Pinpoint the cell where the given text exists, returning its (x, y) midpoint coordinate. 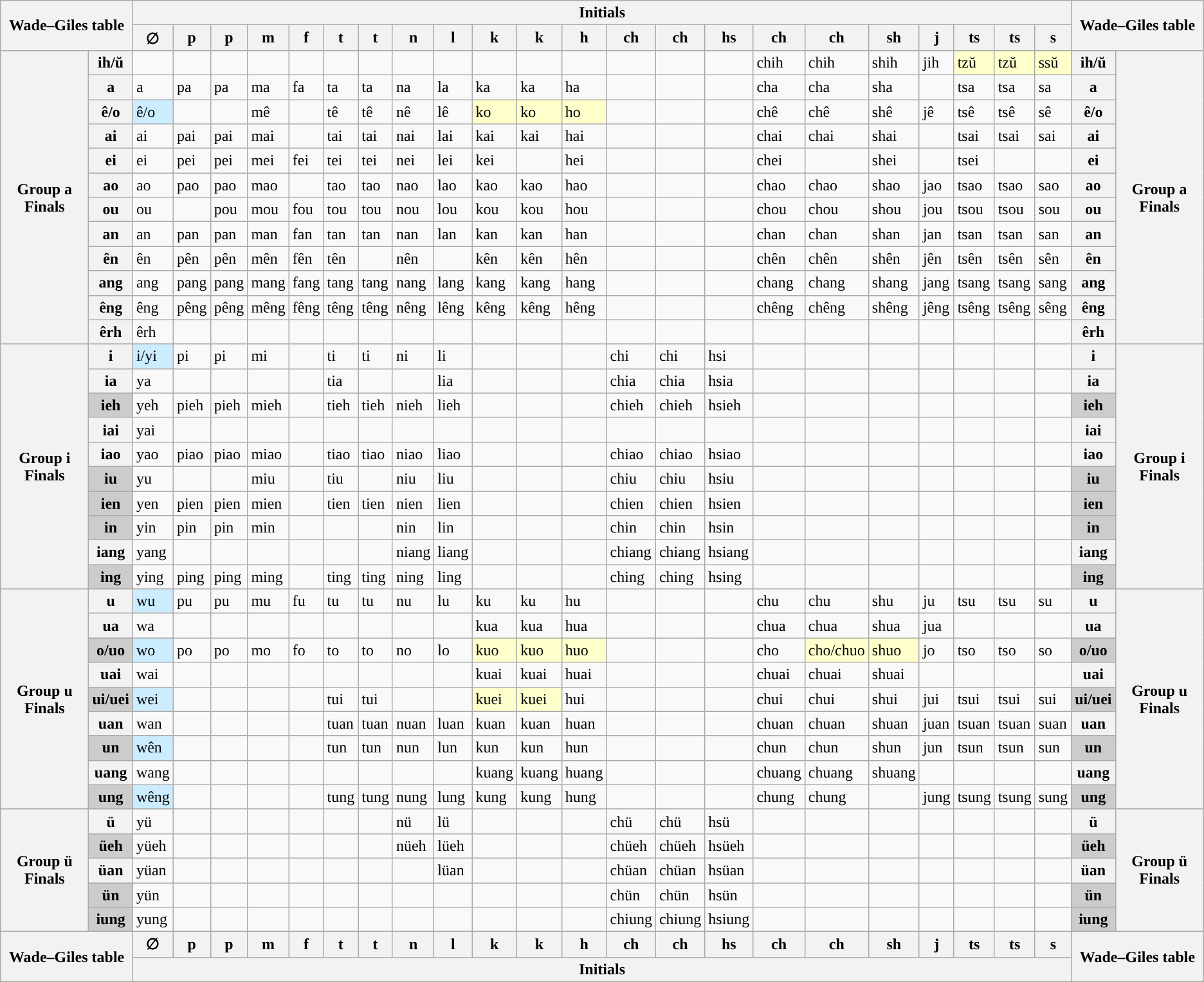
yang (153, 552)
nüeh (413, 846)
wan (153, 723)
hang (584, 283)
niang (413, 552)
jêng (936, 307)
ling (453, 577)
nang (413, 283)
juan (936, 723)
wên (153, 748)
nung (413, 797)
yeh (153, 405)
hai (584, 136)
su (1053, 601)
lu (453, 601)
hui (584, 699)
suan (1053, 723)
miao (268, 454)
hên (584, 259)
shun (894, 748)
fan (306, 234)
hsiung (729, 920)
nuan (413, 723)
sung (1053, 797)
mai (268, 136)
ying (153, 577)
shuai (894, 675)
fo (306, 650)
li (453, 356)
hsün (729, 895)
mo (268, 650)
hsiu (729, 478)
mêng (268, 307)
lan (453, 234)
sên (1053, 259)
yün (153, 895)
nin (413, 528)
kei (495, 161)
nou (413, 210)
jou (936, 210)
mang (268, 283)
yüeh (153, 846)
sui (1053, 699)
luan (453, 723)
lê (453, 111)
shuo (894, 650)
fei (306, 161)
lou (453, 210)
sao (1053, 185)
hsi (729, 356)
miu (268, 478)
yu (153, 478)
cho/chuo (836, 650)
fa (306, 87)
lung (453, 797)
ssŭ (1053, 62)
mien (268, 504)
sou (1053, 210)
shuan (894, 723)
lüeh (453, 846)
hsüeh (729, 846)
shên (894, 259)
jan (936, 234)
no (413, 650)
na (413, 87)
ju (936, 601)
liang (453, 552)
shua (894, 626)
fou (306, 210)
nü (413, 821)
hsing (729, 577)
lieh (453, 405)
lüan (453, 870)
huan (584, 723)
jung (936, 797)
fên (306, 259)
jih (936, 62)
shao (894, 185)
hsien (729, 504)
nei (413, 161)
yin (153, 528)
so (1053, 650)
jui (936, 699)
lang (453, 283)
sha (894, 87)
chei (779, 161)
niu (413, 478)
jao (936, 185)
yüan (153, 870)
hou (584, 210)
ni (413, 356)
lêng (453, 307)
huai (584, 675)
niao (413, 454)
mên (268, 259)
hun (584, 748)
wai (153, 675)
huo (584, 650)
jun (936, 748)
yao (153, 454)
sa (1053, 87)
hsia (729, 381)
shui (894, 699)
hei (584, 161)
yü (153, 821)
jang (936, 283)
liao (453, 454)
fang (306, 283)
hu (584, 601)
sang (1053, 283)
nun (413, 748)
hsüan (729, 870)
shou (894, 210)
yung (153, 920)
man (268, 234)
lü (453, 821)
tên (341, 259)
wa (153, 626)
i/yi (153, 356)
han (584, 234)
wei (153, 699)
lia (453, 381)
jua (936, 626)
nai (413, 136)
la (453, 87)
ho (584, 111)
pou (229, 210)
hung (584, 797)
sai (1053, 136)
hsin (729, 528)
sêng (1053, 307)
jên (936, 259)
fu (306, 601)
ning (413, 577)
shuang (894, 772)
mei (268, 161)
hsiang (729, 552)
hsü (729, 821)
hêng (584, 307)
lao (453, 185)
nêng (413, 307)
lo (453, 650)
wêng (153, 797)
shan (894, 234)
shêng (894, 307)
min (268, 528)
ya (153, 381)
cho (779, 650)
hua (584, 626)
nieh (413, 405)
lei (453, 161)
nan (413, 234)
ha (584, 87)
liu (453, 478)
mê (268, 111)
mieh (268, 405)
huang (584, 772)
shu (894, 601)
lun (453, 748)
tsei (974, 161)
hao (584, 185)
nao (413, 185)
lin (453, 528)
shih (894, 62)
jê (936, 111)
ming (268, 577)
nu (413, 601)
fêng (306, 307)
shai (894, 136)
lai (453, 136)
wang (153, 772)
lien (453, 504)
yai (153, 430)
hsiao (729, 454)
tia (341, 381)
nien (413, 504)
jo (936, 650)
san (1053, 234)
shang (894, 283)
nên (413, 259)
mi (268, 356)
tiu (341, 478)
hsieh (729, 405)
shei (894, 161)
mao (268, 185)
sun (1053, 748)
mou (268, 210)
mu (268, 601)
wu (153, 601)
nê (413, 111)
yen (153, 504)
shê (894, 111)
wo (153, 650)
sê (1053, 111)
ma (268, 87)
